Find where the given text appears and provide that cell's center as (x, y) coordinate. 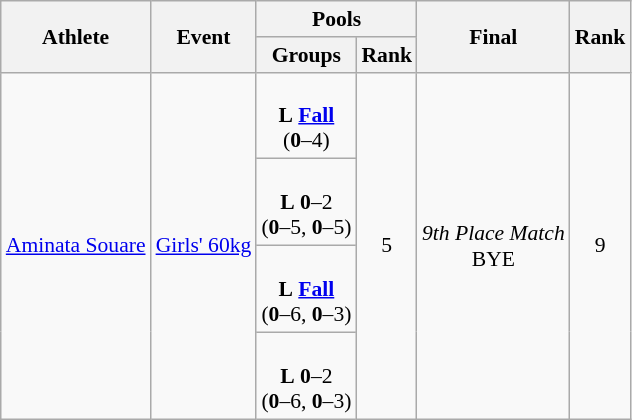
L 0–2(0–6, 0–3) (306, 376)
L Fall(0–4) (306, 116)
Athlete (76, 36)
L Fall(0–6, 0–3) (306, 290)
Pools (336, 19)
Event (204, 36)
Girls' 60kg (204, 245)
9 (600, 245)
Final (494, 36)
L 0–2(0–5, 0–5) (306, 202)
9th Place MatchBYE (494, 245)
Aminata Souare (76, 245)
5 (386, 245)
Groups (306, 55)
